Identify which cell holds the provided text, then report its (X, Y) central coordinate. 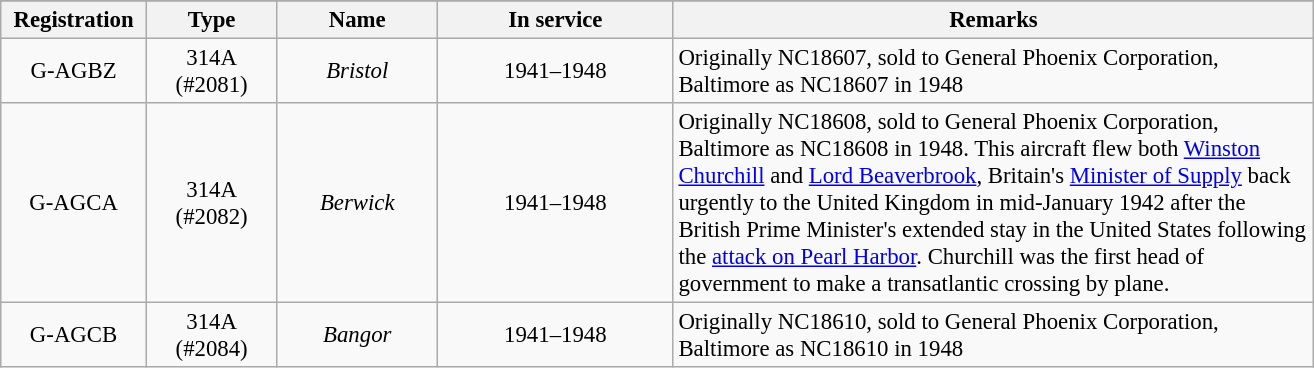
314A (#2081) (212, 72)
314A (#2082) (212, 203)
In service (556, 20)
Bristol (358, 72)
Berwick (358, 203)
G-AGCA (74, 203)
G-AGCB (74, 336)
314A (#2084) (212, 336)
Originally NC18607, sold to General Phoenix Corporation, Baltimore as NC18607 in 1948 (994, 72)
Originally NC18610, sold to General Phoenix Corporation, Baltimore as NC18610 in 1948 (994, 336)
Registration (74, 20)
Type (212, 20)
Remarks (994, 20)
G-AGBZ (74, 72)
Name (358, 20)
Bangor (358, 336)
